Search for the cell housing the specified text and yield its (X, Y) center coordinate. 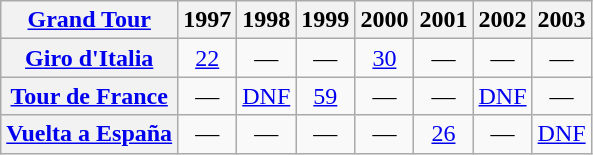
2003 (562, 20)
1997 (208, 20)
2001 (444, 20)
1998 (266, 20)
26 (444, 134)
1999 (326, 20)
Tour de France (90, 96)
22 (208, 58)
59 (326, 96)
2000 (384, 20)
Giro d'Italia (90, 58)
Grand Tour (90, 20)
30 (384, 58)
Vuelta a España (90, 134)
2002 (502, 20)
